Scan for the cell matching the given text and deliver its (X, Y) coordinate at center. 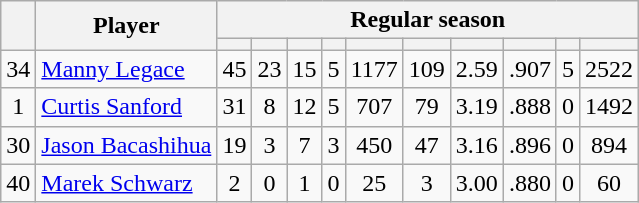
3.19 (476, 107)
47 (426, 145)
1492 (610, 107)
79 (426, 107)
894 (610, 145)
2.59 (476, 69)
Jason Bacashihua (126, 145)
31 (234, 107)
Curtis Sanford (126, 107)
7 (304, 145)
40 (18, 183)
3.16 (476, 145)
.896 (530, 145)
Manny Legace (126, 69)
23 (270, 69)
19 (234, 145)
2522 (610, 69)
2 (234, 183)
Player (126, 26)
109 (426, 69)
1177 (374, 69)
60 (610, 183)
15 (304, 69)
3.00 (476, 183)
8 (270, 107)
45 (234, 69)
12 (304, 107)
707 (374, 107)
450 (374, 145)
34 (18, 69)
Marek Schwarz (126, 183)
.907 (530, 69)
.888 (530, 107)
.880 (530, 183)
30 (18, 145)
Regular season (428, 20)
25 (374, 183)
